From the cell containing the given text, extract its center point as [X, Y] coordinate. 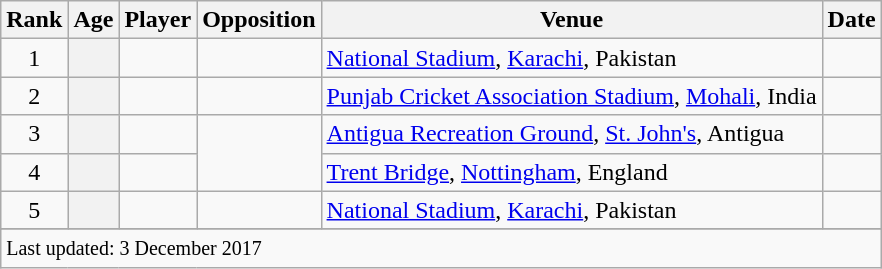
3 [34, 134]
Player [158, 20]
5 [34, 210]
Trent Bridge, Nottingham, England [572, 172]
Antigua Recreation Ground, St. John's, Antigua [572, 134]
Punjab Cricket Association Stadium, Mohali, India [572, 96]
Last updated: 3 December 2017 [441, 248]
1 [34, 58]
4 [34, 172]
Opposition [259, 20]
Age [94, 20]
Date [852, 20]
2 [34, 96]
Venue [572, 20]
Rank [34, 20]
